Find where the given text appears and provide that cell's center as [x, y] coordinate. 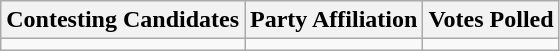
Votes Polled [491, 20]
Contesting Candidates [123, 20]
Party Affiliation [334, 20]
